Pinpoint the cell where the given text exists, returning its (x, y) midpoint coordinate. 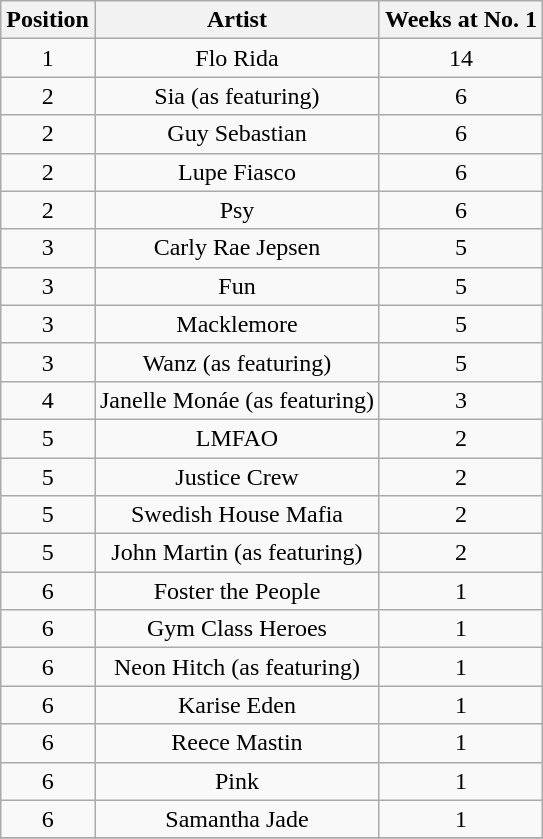
14 (460, 58)
Psy (236, 210)
Swedish House Mafia (236, 515)
Position (48, 20)
Flo Rida (236, 58)
Gym Class Heroes (236, 629)
Neon Hitch (as featuring) (236, 667)
Wanz (as featuring) (236, 362)
Artist (236, 20)
Reece Mastin (236, 743)
Macklemore (236, 324)
Justice Crew (236, 477)
Guy Sebastian (236, 134)
LMFAO (236, 438)
John Martin (as featuring) (236, 553)
Weeks at No. 1 (460, 20)
Pink (236, 781)
4 (48, 400)
Karise Eden (236, 705)
Fun (236, 286)
Janelle Monáe (as featuring) (236, 400)
Foster the People (236, 591)
Carly Rae Jepsen (236, 248)
Sia (as featuring) (236, 96)
Lupe Fiasco (236, 172)
Samantha Jade (236, 819)
